Search for the cell housing the specified text and yield its (x, y) center coordinate. 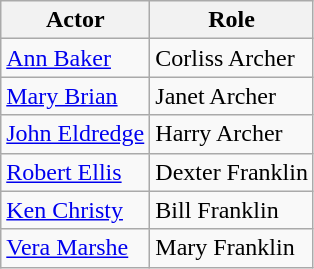
Janet Archer (232, 96)
Vera Marshe (76, 248)
Corliss Archer (232, 58)
Dexter Franklin (232, 172)
Mary Franklin (232, 248)
Mary Brian (76, 96)
Bill Franklin (232, 210)
Harry Archer (232, 134)
Role (232, 20)
Ken Christy (76, 210)
John Eldredge (76, 134)
Ann Baker (76, 58)
Actor (76, 20)
Robert Ellis (76, 172)
